Output the [X, Y] coordinate of the center of the cell containing the given text.  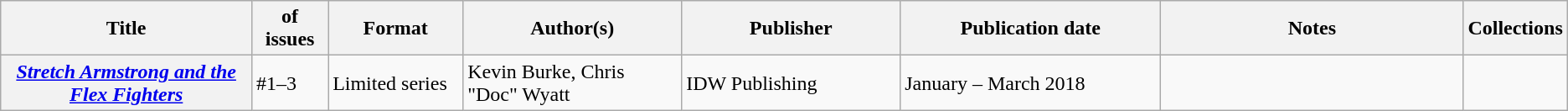
Title [126, 29]
January – March 2018 [1030, 82]
Stretch Armstrong and the Flex Fighters [126, 82]
of issues [290, 29]
Format [395, 29]
Notes [1312, 29]
Kevin Burke, Chris "Doc" Wyatt [573, 82]
Limited series [395, 82]
IDW Publishing [791, 82]
Collections [1515, 29]
#1–3 [290, 82]
Author(s) [573, 29]
Publisher [791, 29]
Publication date [1030, 29]
